Output the [X, Y] coordinate of the center of the cell containing the given text.  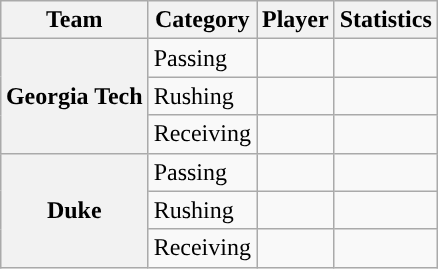
Statistics [386, 20]
Category [202, 20]
Player [295, 20]
Georgia Tech [74, 96]
Duke [74, 210]
Team [74, 20]
